Return (X, Y) of the center of cell containing provided text 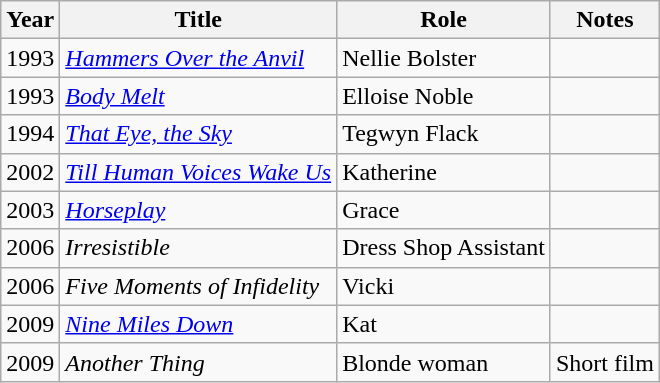
Another Thing (198, 362)
Role (444, 20)
Nellie Bolster (444, 58)
Kat (444, 324)
Irresistible (198, 248)
Tegwyn Flack (444, 134)
Grace (444, 210)
Vicki (444, 286)
Horseplay (198, 210)
Elloise Noble (444, 96)
Short film (604, 362)
Katherine (444, 172)
Till Human Voices Wake Us (198, 172)
2003 (30, 210)
Nine Miles Down (198, 324)
Five Moments of Infidelity (198, 286)
Hammers Over the Anvil (198, 58)
Dress Shop Assistant (444, 248)
2002 (30, 172)
Title (198, 20)
Year (30, 20)
Body Melt (198, 96)
That Eye, the Sky (198, 134)
Blonde woman (444, 362)
1994 (30, 134)
Notes (604, 20)
